For the text-containing cell, return its midpoint in (X, Y) coordinate format. 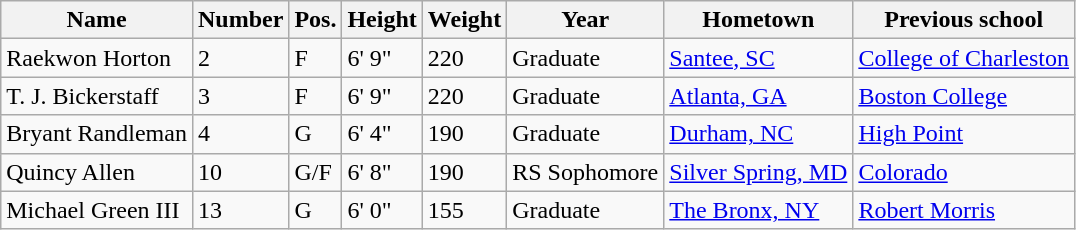
Name (97, 20)
4 (240, 134)
Height (382, 20)
Weight (464, 20)
2 (240, 58)
G/F (316, 172)
Year (586, 20)
Michael Green III (97, 210)
Atlanta, GA (758, 96)
Number (240, 20)
Colorado (964, 172)
Raekwon Horton (97, 58)
T. J. Bickerstaff (97, 96)
College of Charleston (964, 58)
Robert Morris (964, 210)
10 (240, 172)
Bryant Randleman (97, 134)
Boston College (964, 96)
Hometown (758, 20)
High Point (964, 134)
Santee, SC (758, 58)
RS Sophomore (586, 172)
Pos. (316, 20)
3 (240, 96)
The Bronx, NY (758, 210)
6' 8" (382, 172)
13 (240, 210)
6' 0" (382, 210)
Silver Spring, MD (758, 172)
Previous school (964, 20)
155 (464, 210)
Durham, NC (758, 134)
6' 4" (382, 134)
Quincy Allen (97, 172)
